Capture the cell that displays the provided text and extract its [X, Y] central coordinate. 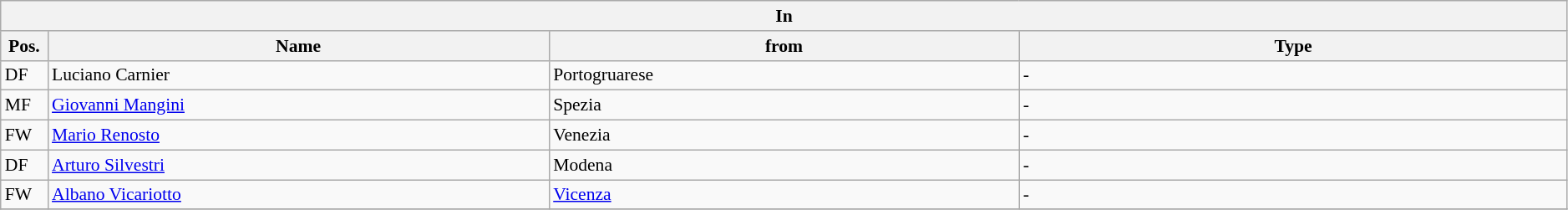
Mario Renosto [298, 136]
from [784, 46]
Albano Vicariotto [298, 195]
Vicenza [784, 195]
Modena [784, 165]
Luciano Carnier [298, 75]
Type [1293, 46]
Spezia [784, 105]
Portogruarese [784, 75]
Venezia [784, 136]
Name [298, 46]
In [784, 16]
Arturo Silvestri [298, 165]
Pos. [24, 46]
MF [24, 105]
Giovanni Mangini [298, 105]
